Extract the (x, y) coordinate from the center of the cell holding the provided text.  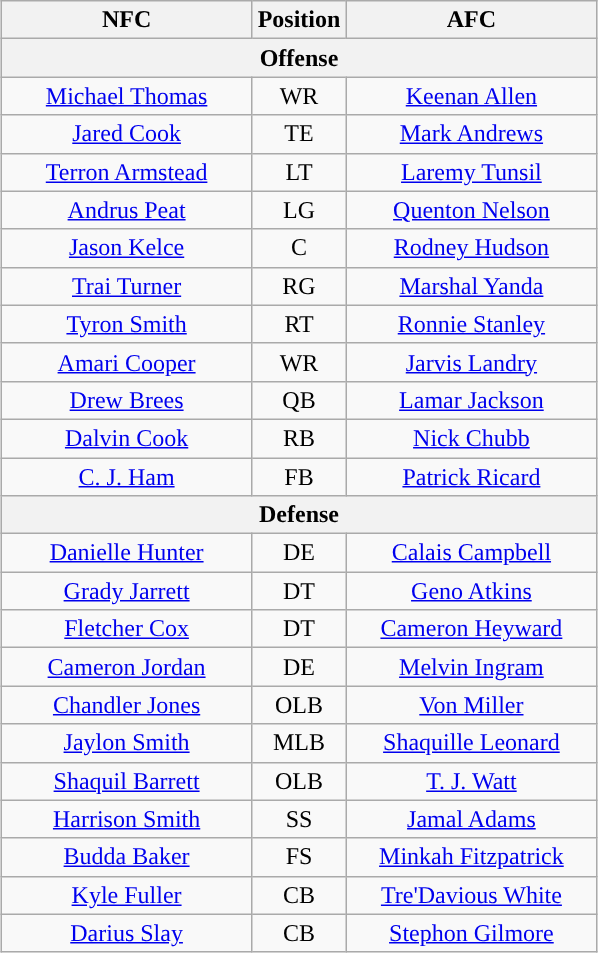
SS (299, 819)
Cameron Heyward (472, 629)
Terron Armstead (126, 172)
Darius Slay (126, 933)
Tre'Davious White (472, 895)
Laremy Tunsil (472, 172)
Von Miller (472, 705)
Chandler Jones (126, 705)
Grady Jarrett (126, 591)
Offense (299, 58)
Jared Cook (126, 134)
Cameron Jordan (126, 667)
Kyle Fuller (126, 895)
Fletcher Cox (126, 629)
Jamal Adams (472, 819)
FS (299, 857)
Stephon Gilmore (472, 933)
Defense (299, 515)
C (299, 248)
Andrus Peat (126, 210)
Marshal Yanda (472, 286)
Lamar Jackson (472, 400)
LG (299, 210)
Patrick Ricard (472, 477)
AFC (472, 20)
Michael Thomas (126, 96)
Harrison Smith (126, 819)
Tyron Smith (126, 324)
FB (299, 477)
Shaquil Barrett (126, 781)
Budda Baker (126, 857)
Melvin Ingram (472, 667)
RG (299, 286)
Geno Atkins (472, 591)
LT (299, 172)
C. J. Ham (126, 477)
Jarvis Landry (472, 362)
Position (299, 20)
Mark Andrews (472, 134)
Nick Chubb (472, 438)
Quenton Nelson (472, 210)
Ronnie Stanley (472, 324)
Shaquille Leonard (472, 743)
TE (299, 134)
NFC (126, 20)
Calais Campbell (472, 553)
RB (299, 438)
Amari Cooper (126, 362)
Dalvin Cook (126, 438)
QB (299, 400)
Rodney Hudson (472, 248)
Jason Kelce (126, 248)
Danielle Hunter (126, 553)
RT (299, 324)
MLB (299, 743)
Minkah Fitzpatrick (472, 857)
Jaylon Smith (126, 743)
Keenan Allen (472, 96)
T. J. Watt (472, 781)
Trai Turner (126, 286)
Drew Brees (126, 400)
